Pinpoint the cell where the given text exists, returning its (x, y) midpoint coordinate. 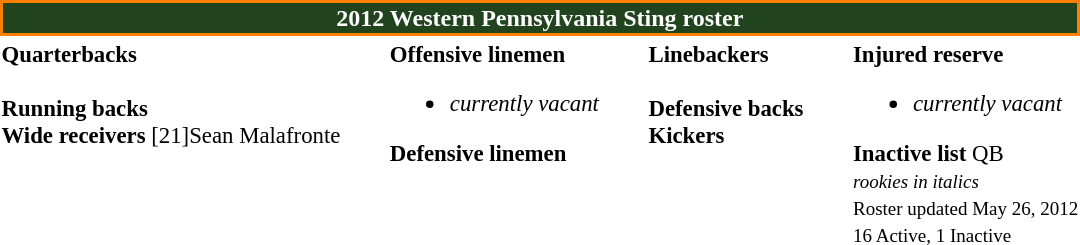
2012 Western Pennsylvania Sting roster (540, 18)
